Search for the cell housing the specified text and yield its (x, y) center coordinate. 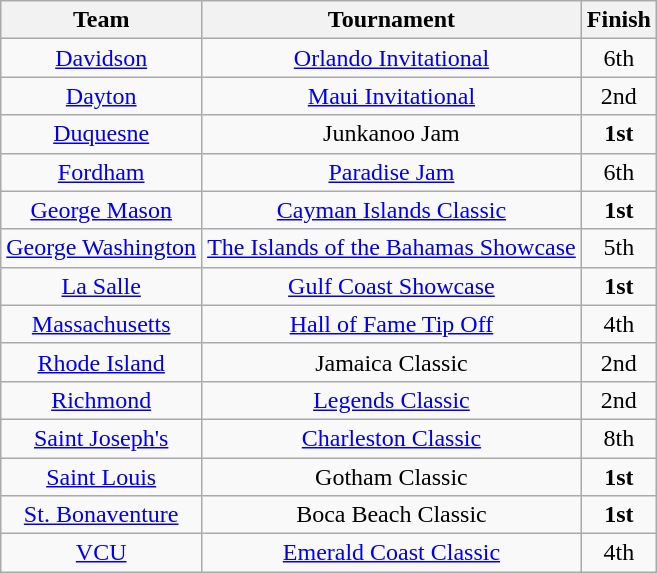
Legends Classic (392, 400)
Maui Invitational (392, 96)
Saint Joseph's (102, 438)
Hall of Fame Tip Off (392, 324)
Emerald Coast Classic (392, 553)
Duquesne (102, 134)
8th (618, 438)
Boca Beach Classic (392, 515)
VCU (102, 553)
Gotham Classic (392, 477)
La Salle (102, 286)
Team (102, 20)
Orlando Invitational (392, 58)
Charleston Classic (392, 438)
Tournament (392, 20)
Gulf Coast Showcase (392, 286)
Finish (618, 20)
Massachusetts (102, 324)
George Washington (102, 248)
Rhode Island (102, 362)
Fordham (102, 172)
Junkanoo Jam (392, 134)
Paradise Jam (392, 172)
Davidson (102, 58)
The Islands of the Bahamas Showcase (392, 248)
5th (618, 248)
St. Bonaventure (102, 515)
Jamaica Classic (392, 362)
George Mason (102, 210)
Dayton (102, 96)
Saint Louis (102, 477)
Cayman Islands Classic (392, 210)
Richmond (102, 400)
